From the cell containing the given text, extract its center point as [X, Y] coordinate. 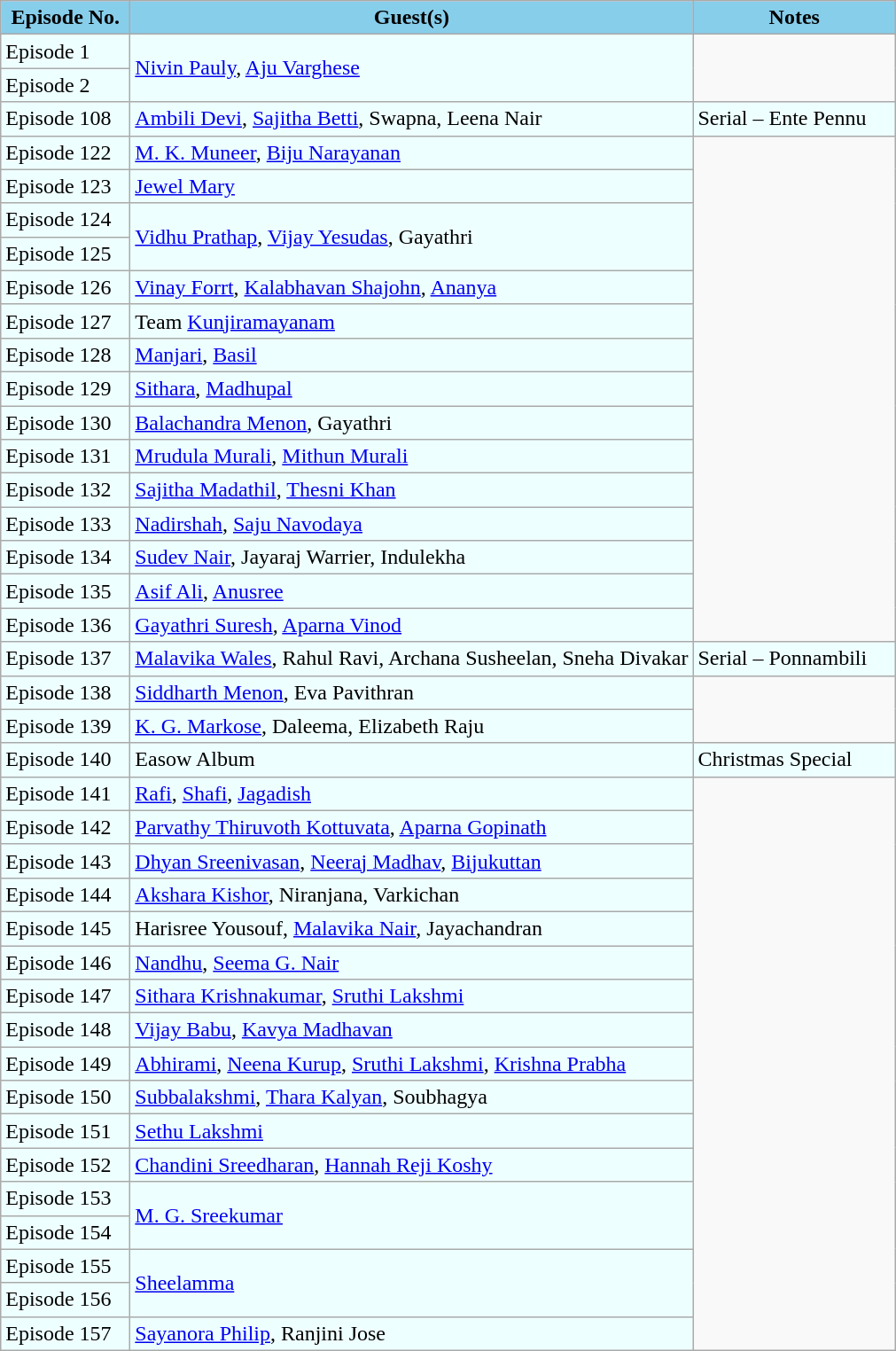
Episode 136 [66, 625]
Nadirshah, Saju Navodaya [411, 524]
Episode 156 [66, 1300]
Episode 144 [66, 894]
Jewel Mary [411, 186]
Harisree Yousouf, Malavika Nair, Jayachandran [411, 928]
Episode 138 [66, 692]
Episode 152 [66, 1165]
Sithara Krishnakumar, Sruthi Lakshmi [411, 996]
Nivin Pauly, Aju Varghese [411, 68]
Episode 157 [66, 1333]
M. K. Muneer, Biju Narayanan [411, 152]
Episode 130 [66, 423]
Episode 137 [66, 659]
Balachandra Menon, Gayathri [411, 423]
Episode 132 [66, 490]
Episode 149 [66, 1064]
Episode 122 [66, 152]
Episode 147 [66, 996]
Episode 140 [66, 760]
Episode 142 [66, 827]
Episode 135 [66, 591]
Episode 153 [66, 1199]
Episode 124 [66, 220]
Episode 131 [66, 457]
Notes [794, 18]
M. G. Sreekumar [411, 1215]
Siddharth Menon, Eva Pavithran [411, 692]
Akshara Kishor, Niranjana, Varkichan [411, 894]
Episode 134 [66, 558]
Episode 127 [66, 321]
Episode 145 [66, 928]
Vinay Forrt, Kalabhavan Shajohn, Ananya [411, 287]
Episode 148 [66, 1030]
K. G. Markose, Daleema, Elizabeth Raju [411, 726]
Episode 2 [66, 85]
Dhyan Sreenivasan, Neeraj Madhav, Bijukuttan [411, 861]
Episode 139 [66, 726]
Episode 141 [66, 793]
Sethu Lakshmi [411, 1131]
Episode 123 [66, 186]
Asif Ali, Anusree [411, 591]
Vijay Babu, Kavya Madhavan [411, 1030]
Ambili Devi, Sajitha Betti, Swapna, Leena Nair [411, 119]
Christmas Special [794, 760]
Episode 154 [66, 1232]
Subbalakshmi, Thara Kalyan, Soubhagya [411, 1097]
Episode 108 [66, 119]
Episode 150 [66, 1097]
Episode 1 [66, 51]
Chandini Sreedharan, Hannah Reji Koshy [411, 1165]
Episode 126 [66, 287]
Serial – Ente Pennu [794, 119]
Episode 125 [66, 254]
Mrudula Murali, Mithun Murali [411, 457]
Rafi, Shafi, Jagadish [411, 793]
Vidhu Prathap, Vijay Yesudas, Gayathri [411, 237]
Episode 128 [66, 355]
Episode 133 [66, 524]
Sithara, Madhupal [411, 388]
Serial – Ponnambili [794, 659]
Gayathri Suresh, Aparna Vinod [411, 625]
Parvathy Thiruvoth Kottuvata, Aparna Gopinath [411, 827]
Malavika Wales, Rahul Ravi, Archana Susheelan, Sneha Divakar [411, 659]
Nandhu, Seema G. Nair [411, 962]
Episode 151 [66, 1131]
Sayanora Philip, Ranjini Jose [411, 1333]
Sudev Nair, Jayaraj Warrier, Indulekha [411, 558]
Sheelamma [411, 1283]
Episode 155 [66, 1266]
Episode 129 [66, 388]
Team Kunjiramayanam [411, 321]
Episode No. [66, 18]
Episode 146 [66, 962]
Sajitha Madathil, Thesni Khan [411, 490]
Abhirami, Neena Kurup, Sruthi Lakshmi, Krishna Prabha [411, 1064]
Episode 143 [66, 861]
Manjari, Basil [411, 355]
Easow Album [411, 760]
Guest(s) [411, 18]
